Find where the given text appears and provide that cell's center as [x, y] coordinate. 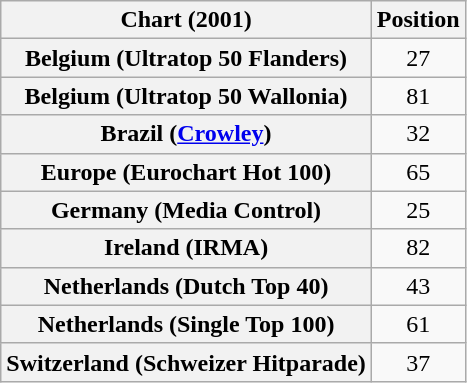
65 [418, 172]
Position [418, 20]
43 [418, 286]
81 [418, 96]
Belgium (Ultratop 50 Flanders) [186, 58]
Chart (2001) [186, 20]
Netherlands (Dutch Top 40) [186, 286]
27 [418, 58]
Switzerland (Schweizer Hitparade) [186, 362]
61 [418, 324]
32 [418, 134]
Brazil (Crowley) [186, 134]
Europe (Eurochart Hot 100) [186, 172]
37 [418, 362]
Netherlands (Single Top 100) [186, 324]
Belgium (Ultratop 50 Wallonia) [186, 96]
Germany (Media Control) [186, 210]
25 [418, 210]
82 [418, 248]
Ireland (IRMA) [186, 248]
